Find where the given text appears and provide that cell's center as (X, Y) coordinate. 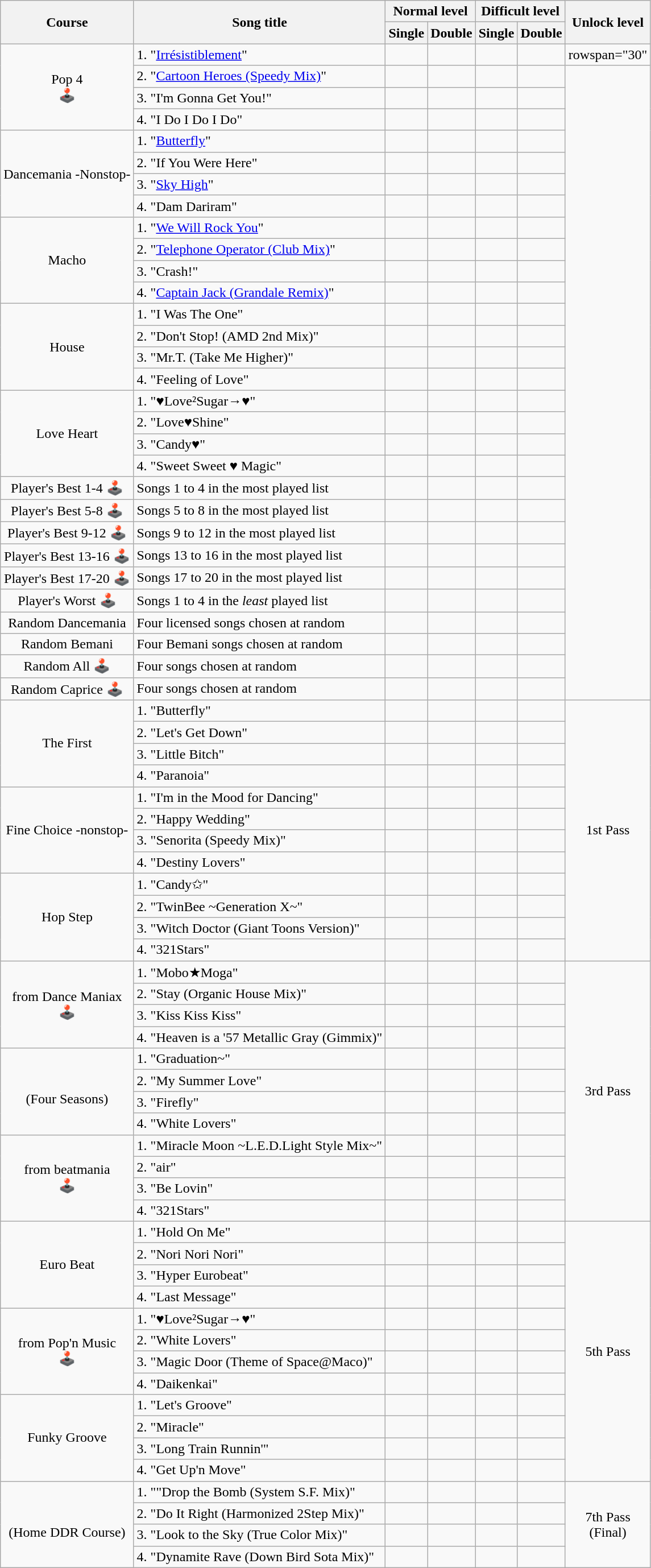
Love Heart (67, 433)
Four licensed songs chosen at random (259, 623)
Player's Best 1-4 🕹️ (67, 488)
4. "Dynamite Rave (Down Bird Sota Mix)" (259, 1557)
1. ""Drop the Bomb (System S.F. Mix)" (259, 1492)
1. "Hold On Me" (259, 1232)
4. "Captain Jack (Grandale Remix)" (259, 293)
rowspan="30" (608, 55)
1. "We Will Rock You" (259, 227)
(Home DDR Course) (67, 1524)
Songs 17 to 20 in the most played list (259, 578)
3. "Little Bitch" (259, 754)
Normal level (430, 11)
2. "Miracle" (259, 1427)
Songs 13 to 16 in the most played list (259, 556)
Fine Choice -nonstop- (67, 830)
3. "Sky High" (259, 184)
from Pop'n Music🕹️ (67, 1351)
2. "Don't Stop! (AMD 2nd Mix)" (259, 336)
Songs 5 to 8 in the most played list (259, 511)
Player's Best 9-12 🕹️ (67, 533)
4. "Get Up'n Move" (259, 1470)
4. "Heaven is a '57 Metallic Gray (Gimmix)" (259, 1037)
3. "Mr.T. (Take Me Higher)" (259, 358)
Funky Groove (67, 1438)
Songs 9 to 12 in the most played list (259, 533)
3. "Kiss Kiss Kiss" (259, 1016)
2. "Cartoon Heroes (Speedy Mix)" (259, 76)
1. "Mobo★Moga" (259, 972)
2. "My Summer Love" (259, 1081)
Random Caprice 🕹️ (67, 689)
3. "Look to the Sky (True Color Mix)" (259, 1535)
Random Bemani (67, 644)
3. "I'm Gonna Get You!" (259, 98)
7th Pass(Final) (608, 1524)
4. "Paranoia" (259, 776)
2. "TwinBee ~Generation X~" (259, 907)
4. "Dam Dariram" (259, 206)
1st Pass (608, 830)
2. "Happy Wedding" (259, 819)
Pop 4🕹️ (67, 87)
Songs 1 to 4 in the least played list (259, 601)
3. "Witch Doctor (Giant Toons Version)" (259, 928)
1. "Miracle Moon ~L.E.D.Light Style Mix~" (259, 1145)
4. "I Do I Do I Do" (259, 119)
3. "Magic Door (Theme of Space@Maco)" (259, 1362)
4. "Sweet Sweet ♥ Magic" (259, 466)
1. "Candy✩" (259, 884)
Four Bemani songs chosen at random (259, 644)
2. "Love♥Shine" (259, 423)
3rd Pass (608, 1091)
4. "White Lovers" (259, 1124)
3. "Senorita (Speedy Mix)" (259, 841)
Course (67, 22)
2. "Let's Get Down" (259, 733)
2. "If You Were Here" (259, 163)
3. "Hyper Eurobeat" (259, 1275)
Macho (67, 260)
Player's Best 17-20 🕹️ (67, 578)
Player's Worst 🕹️ (67, 601)
4. "Destiny Lovers" (259, 862)
Unlock level (608, 22)
Hop Step (67, 917)
from Dance Maniax🕹️ (67, 1004)
House (67, 347)
2. "Do It Right (Harmonized 2Step Mix)" (259, 1513)
3. "Crash!" (259, 271)
2. "Stay (Organic House Mix)" (259, 994)
4. "Last Message" (259, 1297)
3. "Firefly" (259, 1102)
3. "Long Train Runnin'" (259, 1449)
4. "Daikenkai" (259, 1384)
2. "Telephone Operator (Club Mix)" (259, 249)
Player's Best 13-16 🕹️ (67, 556)
4. "Feeling of Love" (259, 379)
2. "air" (259, 1167)
Random Dancemania (67, 623)
1. "Graduation~" (259, 1059)
1. "Irrésistiblement" (259, 55)
The First (67, 743)
1. "I'm in the Mood for Dancing" (259, 797)
2. "White Lovers" (259, 1341)
2. "Nori Nori Nori" (259, 1253)
(Four Seasons) (67, 1091)
Difficult level (520, 11)
Player's Best 5-8 🕹️ (67, 511)
Euro Beat (67, 1264)
5th Pass (608, 1351)
Dancemania -Nonstop- (67, 173)
from beatmania🕹️ (67, 1178)
Song title (259, 22)
1. "Let's Groove" (259, 1405)
3. "Be Lovin" (259, 1189)
Songs 1 to 4 in the most played list (259, 488)
Random All 🕹️ (67, 667)
1. "I Was The One" (259, 315)
3. "Candy♥" (259, 444)
